Pinpoint the cell where the given text exists, returning its [X, Y] midpoint coordinate. 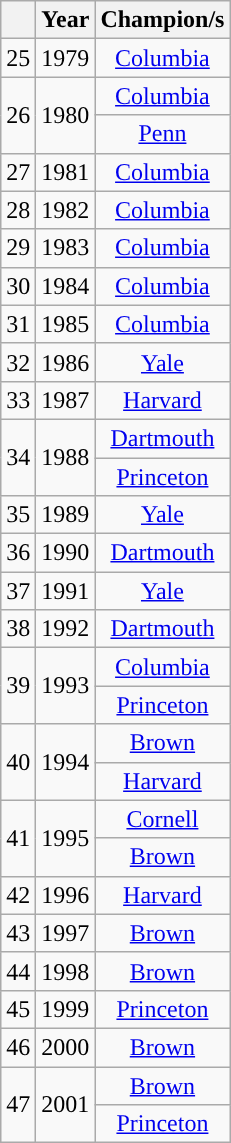
1990 [66, 553]
29 [18, 248]
1981 [66, 172]
1980 [66, 115]
1994 [66, 762]
1986 [66, 362]
37 [18, 591]
36 [18, 553]
Year [66, 20]
Penn [162, 134]
1999 [66, 1009]
1995 [66, 838]
33 [18, 400]
1984 [66, 286]
1983 [66, 248]
2000 [66, 1047]
26 [18, 115]
38 [18, 629]
40 [18, 762]
31 [18, 324]
46 [18, 1047]
1996 [66, 895]
43 [18, 933]
1998 [66, 971]
34 [18, 457]
45 [18, 1009]
25 [18, 58]
28 [18, 210]
1985 [66, 324]
32 [18, 362]
41 [18, 838]
1997 [66, 933]
1992 [66, 629]
1989 [66, 515]
1993 [66, 686]
47 [18, 1104]
Champion/s [162, 20]
35 [18, 515]
1991 [66, 591]
39 [18, 686]
1988 [66, 457]
1987 [66, 400]
Cornell [162, 819]
2001 [66, 1104]
42 [18, 895]
1982 [66, 210]
44 [18, 971]
1979 [66, 58]
30 [18, 286]
27 [18, 172]
